Locate the cell with the specified text and output its [x, y] center coordinate. 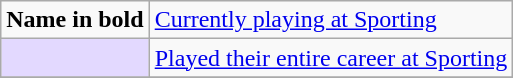
Played their entire career at Sporting [331, 58]
Currently playing at Sporting [331, 20]
Name in bold [75, 20]
